Provide the [X, Y] coordinate of the cell's center where the given text is located.  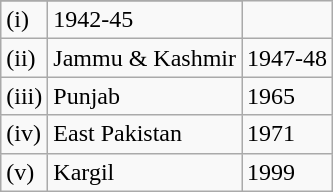
East Pakistan [145, 134]
1965 [288, 96]
Jammu & Kashmir [145, 58]
1942-45 [145, 20]
(i) [24, 20]
Kargil [145, 172]
(ii) [24, 58]
(iii) [24, 96]
1971 [288, 134]
1947-48 [288, 58]
(iv) [24, 134]
(v) [24, 172]
1999 [288, 172]
Punjab [145, 96]
